Locate the cell with the specified text and output its (x, y) center coordinate. 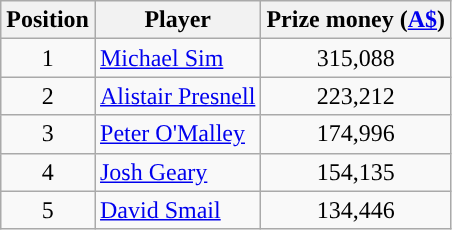
Josh Geary (177, 172)
154,135 (356, 172)
174,996 (356, 134)
3 (48, 134)
Alistair Presnell (177, 96)
5 (48, 210)
Position (48, 20)
Prize money (A$) (356, 20)
David Smail (177, 210)
Player (177, 20)
223,212 (356, 96)
1 (48, 58)
Michael Sim (177, 58)
4 (48, 172)
2 (48, 96)
134,446 (356, 210)
Peter O'Malley (177, 134)
315,088 (356, 58)
